Find where the given text appears and provide that cell's center as (x, y) coordinate. 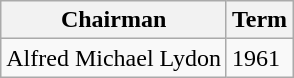
Alfred Michael Lydon (114, 58)
Term (259, 20)
Chairman (114, 20)
1961 (259, 58)
